For the text-containing cell, return its midpoint in (x, y) coordinate format. 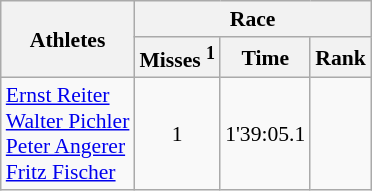
1'39:05.1 (265, 134)
Race (252, 19)
Misses 1 (177, 58)
Time (265, 58)
Rank (340, 58)
1 (177, 134)
Ernst ReiterWalter PichlerPeter AngererFritz Fischer (68, 134)
Athletes (68, 40)
